Search for the cell housing the specified text and yield its (X, Y) center coordinate. 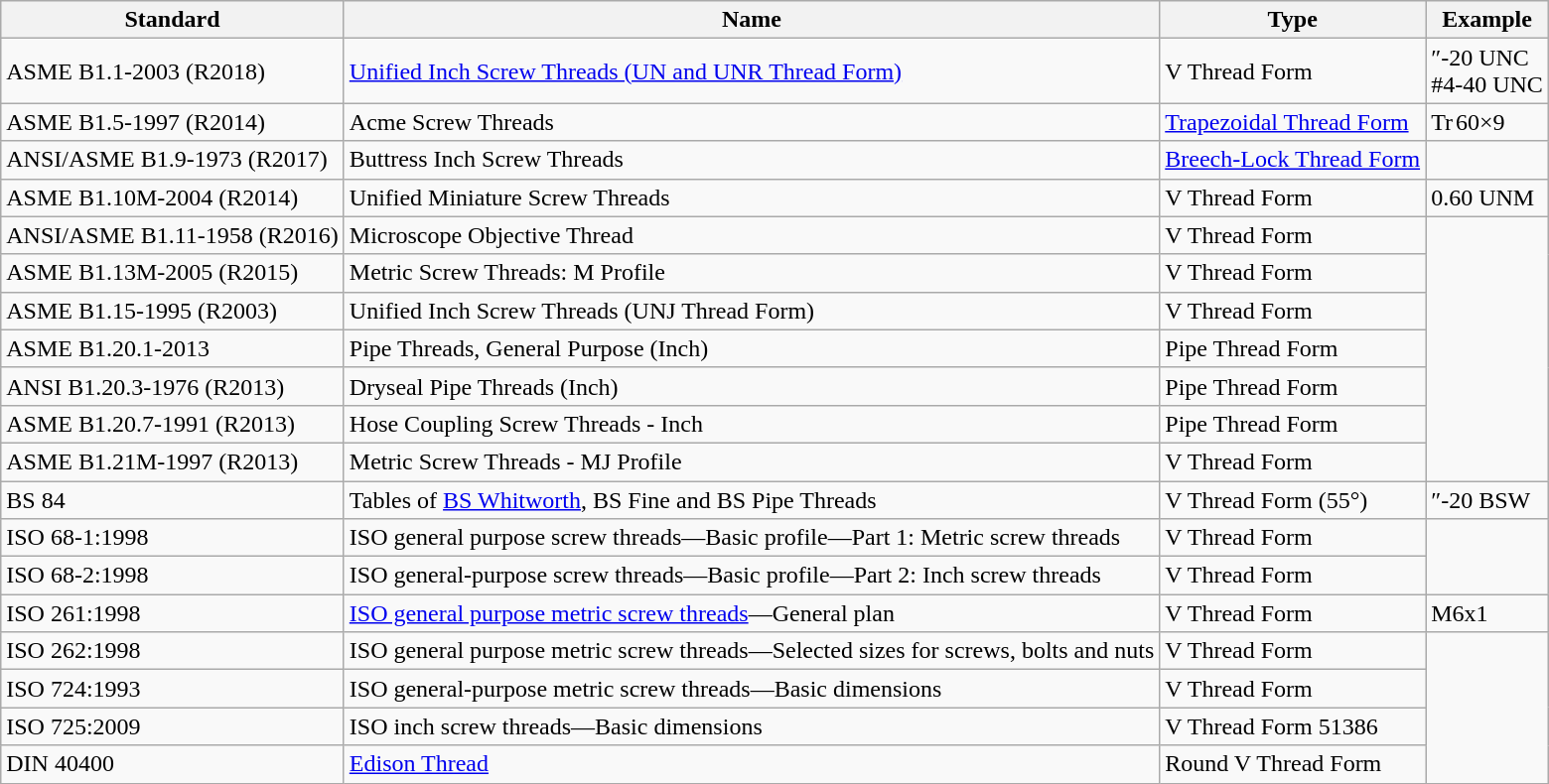
ISO 68-2:1998 (173, 576)
ISO 68-1:1998 (173, 538)
ASME B1.20.1-2013 (173, 348)
Hose Coupling Screw Threads - Inch (751, 424)
0.60 UNM (1487, 197)
ISO general purpose metric screw threads—Selected sizes for screws, bolts and nuts (751, 651)
ISO general-purpose metric screw threads—Basic dimensions (751, 689)
Unified Miniature Screw Threads (751, 197)
Breech-Lock Thread Form (1293, 160)
DIN 40400 (173, 764)
Example (1487, 20)
ISO 262:1998 (173, 651)
Buttress Inch Screw Threads (751, 160)
″-20 UNC#4-40 UNC (1487, 71)
ISO inch screw threads—Basic dimensions (751, 726)
Metric Screw Threads - MJ Profile (751, 461)
Metric Screw Threads: M Profile (751, 273)
Microscope Objective Thread (751, 235)
ANSI/ASME B1.11-1958 (R2016) (173, 235)
Acme Screw Threads (751, 122)
V Thread Form (55°) (1293, 499)
Dryseal Pipe Threads (Inch) (751, 386)
ISO 725:2009 (173, 726)
BS 84 (173, 499)
″-20 BSW (1487, 499)
Unified Inch Screw Threads (UN and UNR Thread Form) (751, 71)
ISO general-purpose screw threads—Basic profile—Part 2: Inch screw threads (751, 576)
Unified Inch Screw Threads (UNJ Thread Form) (751, 311)
ASME B1.5-1997 (R2014) (173, 122)
ASME B1.10M-2004 (R2014) (173, 197)
Standard (173, 20)
Tables of BS Whitworth, BS Fine and BS Pipe Threads (751, 499)
Pipe Threads, General Purpose (Inch) (751, 348)
ANSI B1.20.3-1976 (R2013) (173, 386)
ASME B1.15-1995 (R2003) (173, 311)
Round V Thread Form (1293, 764)
Edison Thread (751, 764)
Name (751, 20)
ISO 261:1998 (173, 613)
ISO general purpose screw threads—Basic profile—Part 1: Metric screw threads (751, 538)
ISO 724:1993 (173, 689)
Trapezoidal Thread Form (1293, 122)
V Thread Form 51386 (1293, 726)
Tr 60×9 (1487, 122)
ANSI/ASME B1.9-1973 (R2017) (173, 160)
ASME B1.1-2003 (R2018) (173, 71)
Type (1293, 20)
ASME B1.20.7-1991 (R2013) (173, 424)
ISO general purpose metric screw threads—General plan (751, 613)
ASME B1.21M-1997 (R2013) (173, 461)
ASME B1.13M-2005 (R2015) (173, 273)
M6x1 (1487, 613)
